Pinpoint the cell where the given text exists, returning its (X, Y) midpoint coordinate. 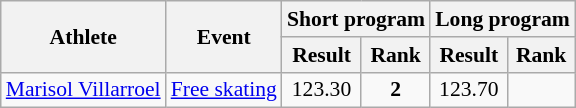
Long program (502, 19)
2 (396, 90)
Free skating (224, 90)
123.30 (322, 90)
Athlete (84, 36)
Event (224, 36)
Short program (356, 19)
Marisol Villarroel (84, 90)
123.70 (468, 90)
